Detect which cell encompasses the target text, then output its (x, y) center coordinate. 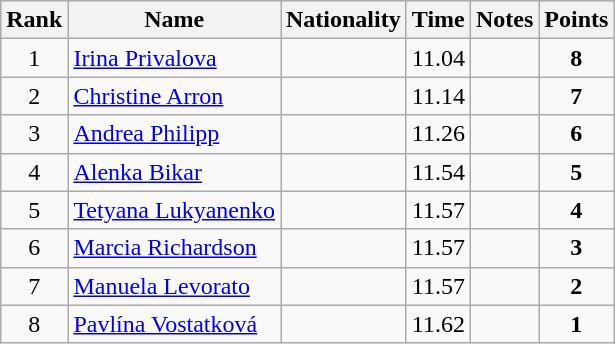
Name (174, 20)
Manuela Levorato (174, 286)
Tetyana Lukyanenko (174, 210)
Time (438, 20)
11.26 (438, 134)
Notes (504, 20)
Irina Privalova (174, 58)
11.62 (438, 324)
Christine Arron (174, 96)
Rank (34, 20)
Pavlína Vostatková (174, 324)
Andrea Philipp (174, 134)
Marcia Richardson (174, 248)
11.04 (438, 58)
11.54 (438, 172)
Nationality (343, 20)
Points (576, 20)
Alenka Bikar (174, 172)
11.14 (438, 96)
